From the cell containing the given text, extract its center point as (x, y) coordinate. 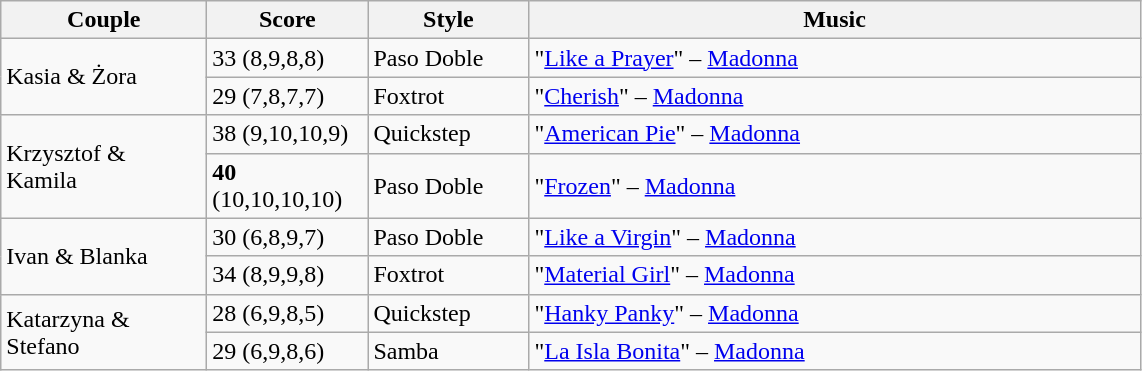
29 (6,9,8,6) (288, 351)
33 (8,9,8,8) (288, 58)
34 (8,9,9,8) (288, 275)
"Cherish" – Madonna (834, 96)
Krzysztof & Kamila (104, 166)
Kasia & Żora (104, 77)
Couple (104, 20)
40 (10,10,10,10) (288, 186)
Music (834, 20)
"La Isla Bonita" – Madonna (834, 351)
Ivan & Blanka (104, 256)
"Hanky Panky" – Madonna (834, 313)
Style (448, 20)
30 (6,8,9,7) (288, 237)
"Material Girl" – Madonna (834, 275)
"Like a Virgin" – Madonna (834, 237)
Katarzyna & Stefano (104, 332)
Samba (448, 351)
28 (6,9,8,5) (288, 313)
"American Pie" – Madonna (834, 134)
"Like a Prayer" – Madonna (834, 58)
"Frozen" – Madonna (834, 186)
38 (9,10,10,9) (288, 134)
Score (288, 20)
29 (7,8,7,7) (288, 96)
